Detect which cell encompasses the target text, then output its (X, Y) center coordinate. 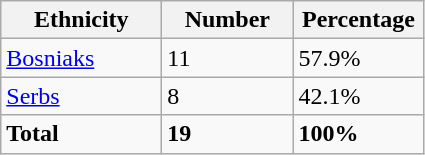
Serbs (82, 96)
100% (358, 134)
11 (228, 58)
Number (228, 20)
Bosniaks (82, 58)
8 (228, 96)
57.9% (358, 58)
19 (228, 134)
Percentage (358, 20)
42.1% (358, 96)
Ethnicity (82, 20)
Total (82, 134)
